Pinpoint the cell where the given text exists, returning its (x, y) midpoint coordinate. 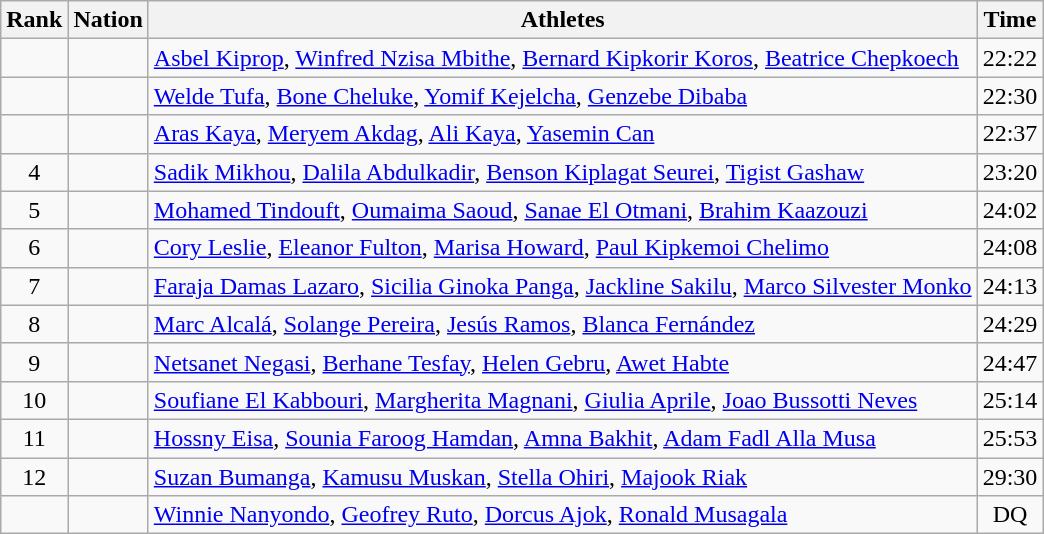
Faraja Damas Lazaro, Sicilia Ginoka Panga, Jackline Sakilu, Marco Silvester Monko (562, 286)
DQ (1010, 515)
23:20 (1010, 172)
Mohamed Tindouft, Oumaima Saoud, Sanae El Otmani, Brahim Kaazouzi (562, 210)
24:29 (1010, 324)
Athletes (562, 20)
Cory Leslie, Eleanor Fulton, Marisa Howard, Paul Kipkemoi Chelimo (562, 248)
25:53 (1010, 438)
5 (34, 210)
25:14 (1010, 400)
Netsanet Negasi, Berhane Tesfay, Helen Gebru, Awet Habte (562, 362)
Asbel Kiprop, Winfred Nzisa Mbithe, Bernard Kipkorir Koros, Beatrice Chepkoech (562, 58)
6 (34, 248)
22:30 (1010, 96)
22:37 (1010, 134)
22:22 (1010, 58)
24:47 (1010, 362)
Nation (108, 20)
24:13 (1010, 286)
24:08 (1010, 248)
Hossny Eisa, Sounia Faroog Hamdan, Amna Bakhit, Adam Fadl Alla Musa (562, 438)
Suzan Bumanga, Kamusu Muskan, Stella Ohiri, Majook Riak (562, 477)
10 (34, 400)
12 (34, 477)
Aras Kaya, Meryem Akdag, Ali Kaya, Yasemin Can (562, 134)
Welde Tufa, Bone Cheluke, Yomif Kejelcha, Genzebe Dibaba (562, 96)
Sadik Mikhou, Dalila Abdulkadir, Benson Kiplagat Seurei, Tigist Gashaw (562, 172)
9 (34, 362)
8 (34, 324)
Marc Alcalá, Solange Pereira, Jesús Ramos, Blanca Fernández (562, 324)
Soufiane El Kabbouri, Margherita Magnani, Giulia Aprile, Joao Bussotti Neves (562, 400)
7 (34, 286)
29:30 (1010, 477)
Rank (34, 20)
24:02 (1010, 210)
Time (1010, 20)
11 (34, 438)
4 (34, 172)
Winnie Nanyondo, Geofrey Ruto, Dorcus Ajok, Ronald Musagala (562, 515)
